Scan for the cell matching the given text and deliver its [x, y] coordinate at center. 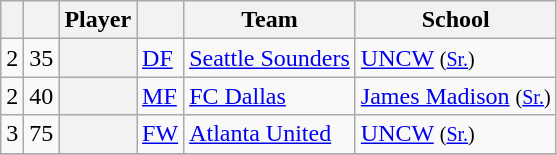
Atlanta United [270, 134]
75 [42, 134]
James Madison (Sr.) [456, 96]
40 [42, 96]
35 [42, 58]
Seattle Sounders [270, 58]
School [456, 20]
3 [12, 134]
DF [160, 58]
Team [270, 20]
FW [160, 134]
MF [160, 96]
FC Dallas [270, 96]
Player [98, 20]
